From the cell containing the given text, extract its center point as [X, Y] coordinate. 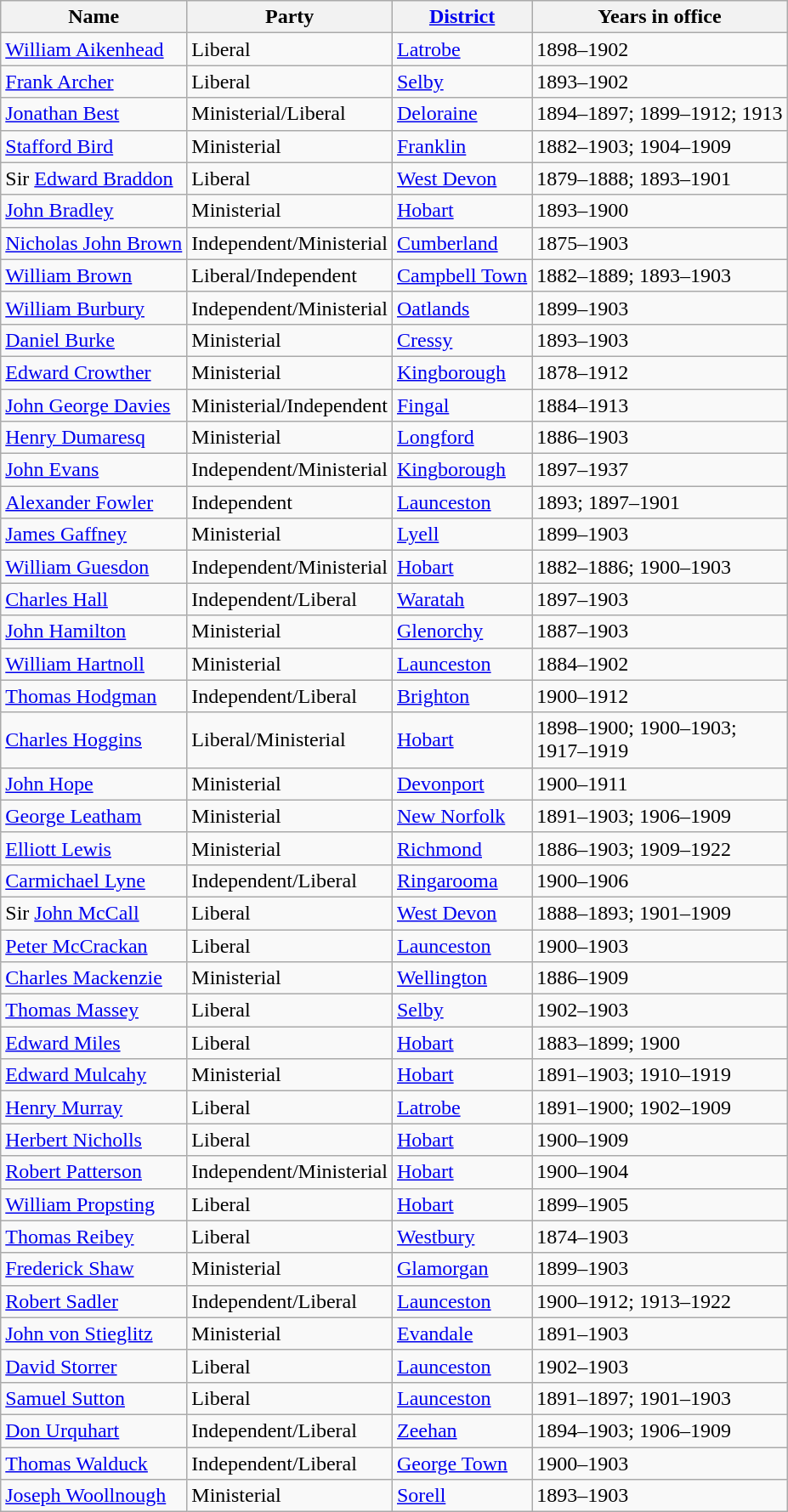
Years in office [660, 17]
1886–1903; 1909–1922 [660, 848]
1888–1893; 1901–1909 [660, 913]
Longford [462, 438]
Carmichael Lyne [94, 881]
Party [290, 17]
Samuel Sutton [94, 1398]
1884–1913 [660, 405]
William Propsting [94, 1204]
1898–1900; 1900–1903;1917–1919 [660, 739]
1893–1902 [660, 82]
1900–1904 [660, 1172]
William Guesdon [94, 567]
Don Urquhart [94, 1430]
William Brown [94, 275]
1882–1886; 1900–1903 [660, 567]
Campbell Town [462, 275]
Liberal/Independent [290, 275]
1900–1911 [660, 784]
1897–1903 [660, 599]
Fingal [462, 405]
1886–1903 [660, 438]
Oatlands [462, 308]
Peter McCrackan [94, 946]
Zeehan [462, 1430]
1897–1937 [660, 470]
Wellington [462, 978]
John George Davies [94, 405]
William Aikenhead [94, 49]
1891–1903; 1910–1919 [660, 1075]
Nicholas John Brown [94, 243]
1882–1889; 1893–1903 [660, 275]
1891–1903; 1906–1909 [660, 816]
1900–1912 [660, 696]
1886–1909 [660, 978]
Glamorgan [462, 1269]
1893; 1897–1901 [660, 502]
District [462, 17]
George Town [462, 1463]
Stafford Bird [94, 146]
Charles Hoggins [94, 739]
Waratah [462, 599]
Brighton [462, 696]
1900–1906 [660, 881]
1891–1900; 1902–1909 [660, 1107]
New Norfolk [462, 816]
Elliott Lewis [94, 848]
Lyell [462, 535]
Cumberland [462, 243]
John Hamilton [94, 631]
Edward Miles [94, 1043]
Liberal/Ministerial [290, 739]
James Gaffney [94, 535]
1894–1903; 1906–1909 [660, 1430]
Franklin [462, 146]
Independent [290, 502]
Joseph Woollnough [94, 1496]
Frank Archer [94, 82]
Robert Patterson [94, 1172]
Ministerial/Liberal [290, 114]
Ministerial/Independent [290, 405]
Cressy [462, 340]
Evandale [462, 1334]
William Burbury [94, 308]
Henry Murray [94, 1107]
1887–1903 [660, 631]
Sir John McCall [94, 913]
Thomas Massey [94, 1011]
1882–1903; 1904–1909 [660, 146]
Thomas Walduck [94, 1463]
John Evans [94, 470]
David Storrer [94, 1366]
1891–1897; 1901–1903 [660, 1398]
Sir Edward Braddon [94, 178]
Sorell [462, 1496]
1893–1900 [660, 211]
Herbert Nicholls [94, 1140]
Daniel Burke [94, 340]
1898–1902 [660, 49]
1883–1899; 1900 [660, 1043]
1899–1905 [660, 1204]
1891–1903 [660, 1334]
Thomas Hodgman [94, 696]
Alexander Fowler [94, 502]
1884–1902 [660, 664]
Edward Crowther [94, 372]
1894–1897; 1899–1912; 1913 [660, 114]
Robert Sadler [94, 1301]
1900–1912; 1913–1922 [660, 1301]
Westbury [462, 1237]
Henry Dumaresq [94, 438]
1879–1888; 1893–1901 [660, 178]
Thomas Reibey [94, 1237]
1875–1903 [660, 243]
John von Stieglitz [94, 1334]
Name [94, 17]
Ringarooma [462, 881]
Edward Mulcahy [94, 1075]
1874–1903 [660, 1237]
Devonport [462, 784]
1900–1909 [660, 1140]
Charles Hall [94, 599]
Charles Mackenzie [94, 978]
Richmond [462, 848]
John Bradley [94, 211]
George Leatham [94, 816]
1878–1912 [660, 372]
Jonathan Best [94, 114]
Frederick Shaw [94, 1269]
Deloraine [462, 114]
Glenorchy [462, 631]
John Hope [94, 784]
William Hartnoll [94, 664]
